Identify which cell holds the provided text, then report its [X, Y] central coordinate. 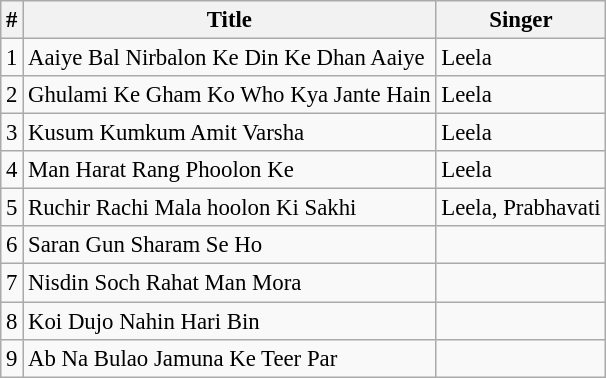
Kusum Kumkum Amit Varsha [230, 133]
8 [12, 321]
Singer [521, 20]
Title [230, 20]
Ab Na Bulao Jamuna Ke Teer Par [230, 358]
Aaiye Bal Nirbalon Ke Din Ke Dhan Aaiye [230, 58]
Leela, Prabhavati [521, 208]
1 [12, 58]
Nisdin Soch Rahat Man Mora [230, 283]
6 [12, 245]
Ghulami Ke Gham Ko Who Kya Jante Hain [230, 95]
5 [12, 208]
4 [12, 170]
Ruchir Rachi Mala hoolon Ki Sakhi [230, 208]
3 [12, 133]
Man Harat Rang Phoolon Ke [230, 170]
2 [12, 95]
# [12, 20]
9 [12, 358]
Koi Dujo Nahin Hari Bin [230, 321]
7 [12, 283]
Saran Gun Sharam Se Ho [230, 245]
